Extract the [x, y] coordinate from the center of the cell holding the provided text.  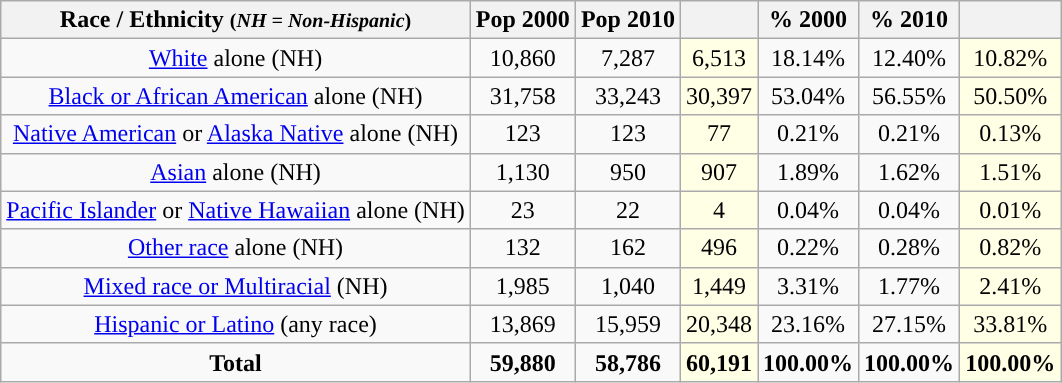
1.77% [910, 286]
Asian alone (NH) [236, 172]
10,860 [522, 58]
33,243 [628, 96]
12.40% [910, 58]
53.04% [808, 96]
Native American or Alaska Native alone (NH) [236, 134]
77 [718, 134]
4 [718, 210]
Pop 2000 [522, 20]
0.82% [1010, 248]
Total [236, 362]
20,348 [718, 324]
60,191 [718, 362]
Hispanic or Latino (any race) [236, 324]
50.50% [1010, 96]
7,287 [628, 58]
1.62% [910, 172]
0.28% [910, 248]
Pacific Islander or Native Hawaiian alone (NH) [236, 210]
15,959 [628, 324]
Pop 2010 [628, 20]
496 [718, 248]
% 2000 [808, 20]
Race / Ethnicity (NH = Non-Hispanic) [236, 20]
13,869 [522, 324]
56.55% [910, 96]
10.82% [1010, 58]
6,513 [718, 58]
% 2010 [910, 20]
3.31% [808, 286]
23 [522, 210]
Other race alone (NH) [236, 248]
1,040 [628, 286]
30,397 [718, 96]
132 [522, 248]
907 [718, 172]
0.01% [1010, 210]
1.89% [808, 172]
162 [628, 248]
31,758 [522, 96]
1,130 [522, 172]
2.41% [1010, 286]
1.51% [1010, 172]
33.81% [1010, 324]
950 [628, 172]
1,985 [522, 286]
59,880 [522, 362]
0.13% [1010, 134]
Mixed race or Multiracial (NH) [236, 286]
0.22% [808, 248]
1,449 [718, 286]
18.14% [808, 58]
White alone (NH) [236, 58]
27.15% [910, 324]
Black or African American alone (NH) [236, 96]
22 [628, 210]
58,786 [628, 362]
23.16% [808, 324]
